Detect which cell encompasses the target text, then output its [X, Y] center coordinate. 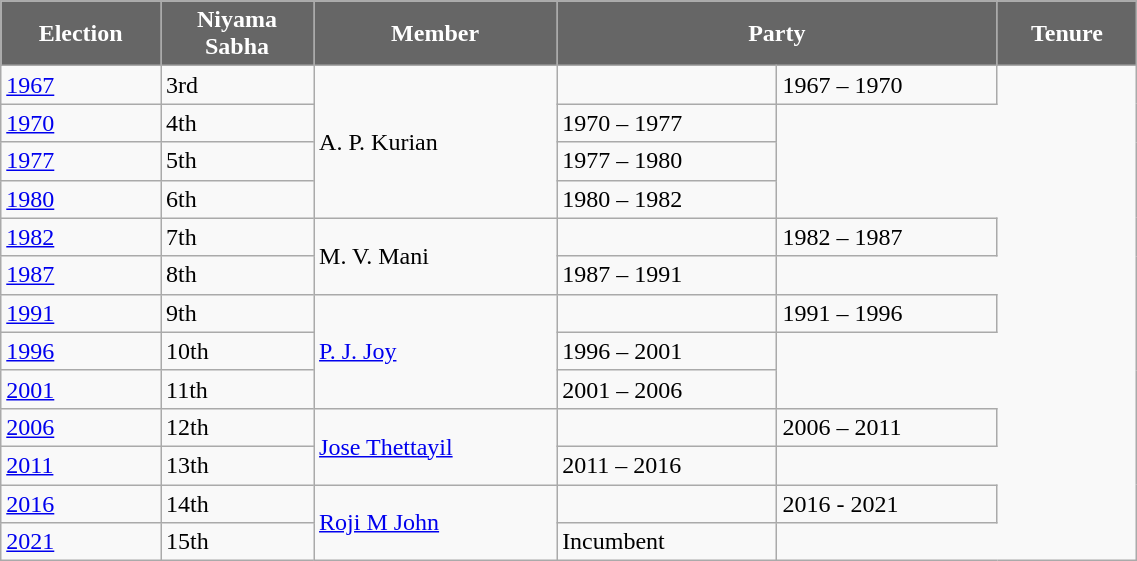
2016 - 2021 [887, 503]
1970 – 1977 [667, 123]
1991 [81, 313]
1991 – 1996 [887, 313]
10th [238, 351]
2011 – 2016 [667, 465]
9th [238, 313]
1967 [81, 85]
1982 – 1987 [887, 237]
2001 – 2006 [667, 389]
4th [238, 123]
Jose Thettayil [436, 446]
Incumbent [667, 542]
Election [81, 34]
1982 [81, 237]
A. P. Kurian [436, 142]
1980 [81, 199]
8th [238, 275]
1980 – 1982 [667, 199]
6th [238, 199]
7th [238, 237]
NiyamaSabha [238, 34]
13th [238, 465]
5th [238, 161]
1987 [81, 275]
12th [238, 427]
1977 – 1980 [667, 161]
2021 [81, 542]
1977 [81, 161]
15th [238, 542]
1967 – 1970 [887, 85]
Tenure [1067, 34]
1996 [81, 351]
2006 [81, 427]
1996 – 2001 [667, 351]
Member [436, 34]
M. V. Mani [436, 256]
14th [238, 503]
2016 [81, 503]
11th [238, 389]
3rd [238, 85]
2001 [81, 389]
1970 [81, 123]
Roji M John [436, 522]
2006 – 2011 [887, 427]
1987 – 1991 [667, 275]
P. J. Joy [436, 351]
Party [778, 34]
2011 [81, 465]
